For the text-containing cell, return its midpoint in [X, Y] coordinate format. 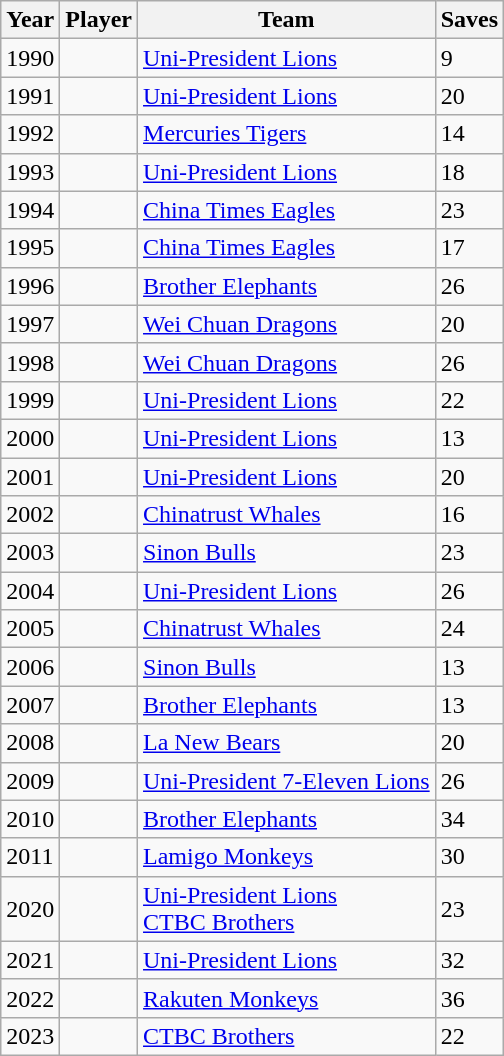
2009 [30, 781]
1992 [30, 134]
2002 [30, 515]
Year [30, 20]
2022 [30, 998]
2021 [30, 960]
2004 [30, 591]
34 [469, 819]
1998 [30, 362]
2020 [30, 908]
2011 [30, 857]
1997 [30, 324]
24 [469, 629]
2000 [30, 438]
La New Bears [287, 743]
14 [469, 134]
9 [469, 58]
Player [99, 20]
18 [469, 172]
2008 [30, 743]
2023 [30, 1036]
Lamigo Monkeys [287, 857]
17 [469, 248]
Mercuries Tigers [287, 134]
32 [469, 960]
2010 [30, 819]
1996 [30, 286]
Rakuten Monkeys [287, 998]
Uni-President 7-Eleven Lions [287, 781]
1993 [30, 172]
Uni-President Lions CTBC Brothers [287, 908]
CTBC Brothers [287, 1036]
2007 [30, 705]
2003 [30, 553]
1995 [30, 248]
2005 [30, 629]
36 [469, 998]
30 [469, 857]
1990 [30, 58]
1999 [30, 400]
16 [469, 515]
Team [287, 20]
2006 [30, 667]
Saves [469, 20]
2001 [30, 477]
1991 [30, 96]
1994 [30, 210]
